Pinpoint the cell where the given text exists, returning its (X, Y) midpoint coordinate. 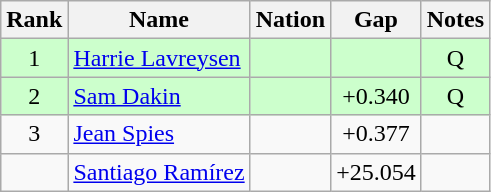
Notes (455, 20)
+0.377 (376, 134)
Gap (376, 20)
+25.054 (376, 172)
+0.340 (376, 96)
Santiago Ramírez (159, 172)
2 (34, 96)
Name (159, 20)
Rank (34, 20)
Jean Spies (159, 134)
Sam Dakin (159, 96)
Harrie Lavreysen (159, 58)
1 (34, 58)
Nation (290, 20)
3 (34, 134)
